Extract the [x, y] coordinate from the center of the cell holding the provided text.  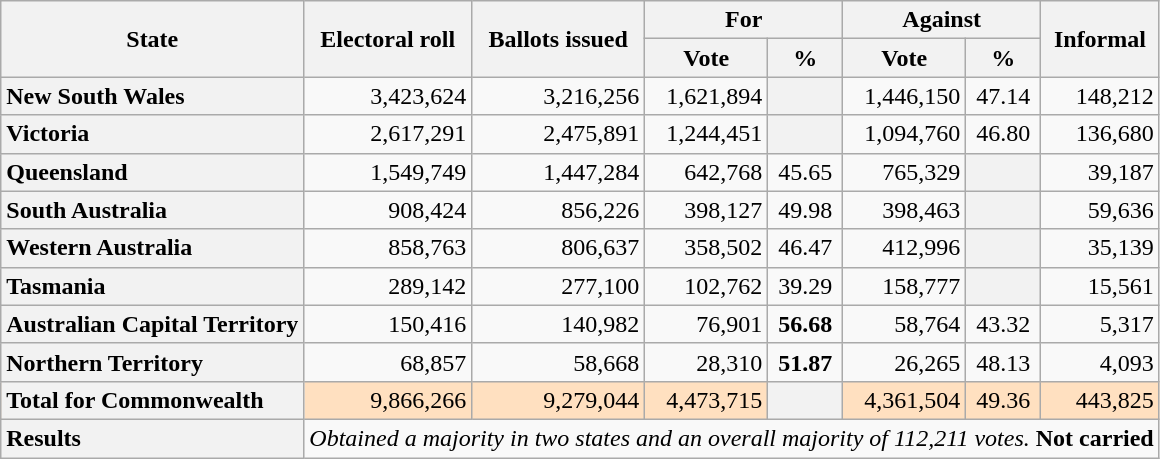
102,762 [706, 286]
765,329 [904, 172]
48.13 [1004, 362]
2,617,291 [388, 134]
49.98 [806, 210]
Ballots issued [558, 39]
4,361,504 [904, 400]
2,475,891 [558, 134]
9,866,266 [388, 400]
59,636 [1100, 210]
45.65 [806, 172]
39,187 [1100, 172]
1,447,284 [558, 172]
Results [152, 438]
Western Australia [152, 248]
49.36 [1004, 400]
1,446,150 [904, 96]
47.14 [1004, 96]
443,825 [1100, 400]
76,901 [706, 324]
Victoria [152, 134]
277,100 [558, 286]
642,768 [706, 172]
28,310 [706, 362]
3,423,624 [388, 96]
398,127 [706, 210]
4,093 [1100, 362]
Electoral roll [388, 39]
858,763 [388, 248]
46.47 [806, 248]
289,142 [388, 286]
Against [942, 20]
806,637 [558, 248]
New South Wales [152, 96]
9,279,044 [558, 400]
412,996 [904, 248]
148,212 [1100, 96]
Australian Capital Territory [152, 324]
1,094,760 [904, 134]
Northern Territory [152, 362]
908,424 [388, 210]
150,416 [388, 324]
140,982 [558, 324]
58,668 [558, 362]
1,621,894 [706, 96]
5,317 [1100, 324]
26,265 [904, 362]
398,463 [904, 210]
4,473,715 [706, 400]
Tasmania [152, 286]
39.29 [806, 286]
1,549,749 [388, 172]
358,502 [706, 248]
856,226 [558, 210]
58,764 [904, 324]
35,139 [1100, 248]
15,561 [1100, 286]
43.32 [1004, 324]
Informal [1100, 39]
South Australia [152, 210]
1,244,451 [706, 134]
56.68 [806, 324]
Queensland [152, 172]
68,857 [388, 362]
Total for Commonwealth [152, 400]
46.80 [1004, 134]
State [152, 39]
3,216,256 [558, 96]
For [744, 20]
136,680 [1100, 134]
Obtained a majority in two states and an overall majority of 112,211 votes. Not carried [732, 438]
51.87 [806, 362]
158,777 [904, 286]
